Extract the [x, y] coordinate from the center of the cell holding the provided text.  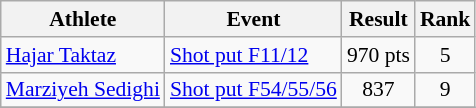
Event [254, 19]
970 pts [378, 55]
Result [378, 19]
Marziyeh Sedighi [83, 90]
Athlete [83, 19]
837 [378, 90]
Hajar Taktaz [83, 55]
5 [446, 55]
Rank [446, 19]
9 [446, 90]
Shot put F54/55/56 [254, 90]
Shot put F11/12 [254, 55]
